Extract the (X, Y) coordinate from the center of the cell holding the provided text.  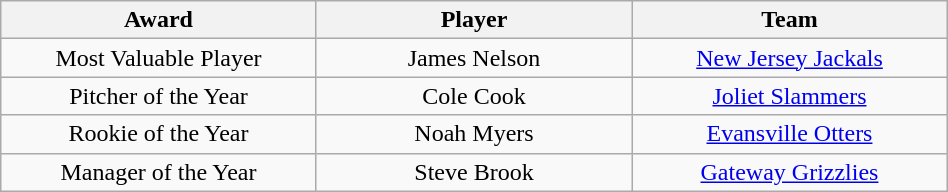
Joliet Slammers (790, 96)
Steve Brook (474, 172)
Award (158, 20)
Cole Cook (474, 96)
Gateway Grizzlies (790, 172)
Manager of the Year (158, 172)
Evansville Otters (790, 134)
Team (790, 20)
James Nelson (474, 58)
Rookie of the Year (158, 134)
New Jersey Jackals (790, 58)
Noah Myers (474, 134)
Pitcher of the Year (158, 96)
Most Valuable Player (158, 58)
Player (474, 20)
